Return [x, y] of the center of cell containing provided text 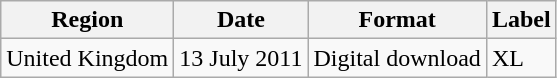
13 July 2011 [241, 58]
Digital download [397, 58]
Region [88, 20]
XL [521, 58]
Date [241, 20]
United Kingdom [88, 58]
Format [397, 20]
Label [521, 20]
